Output the [X, Y] coordinate of the center of the cell containing the given text.  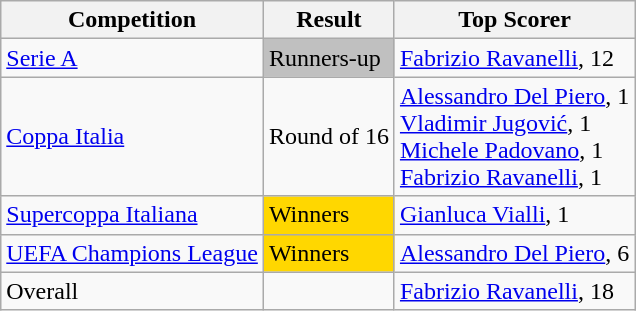
Supercoppa Italiana [132, 215]
Overall [132, 291]
Coppa Italia [132, 136]
Fabrizio Ravanelli, 18 [514, 291]
Gianluca Vialli, 1 [514, 215]
Result [328, 20]
Fabrizio Ravanelli, 12 [514, 58]
Serie A [132, 58]
Top Scorer [514, 20]
Alessandro Del Piero, 1 Vladimir Jugović, 1 Michele Padovano, 1 Fabrizio Ravanelli, 1 [514, 136]
Round of 16 [328, 136]
Competition [132, 20]
Runners-up [328, 58]
Alessandro Del Piero, 6 [514, 253]
UEFA Champions League [132, 253]
